Capture the cell that displays the provided text and extract its [x, y] central coordinate. 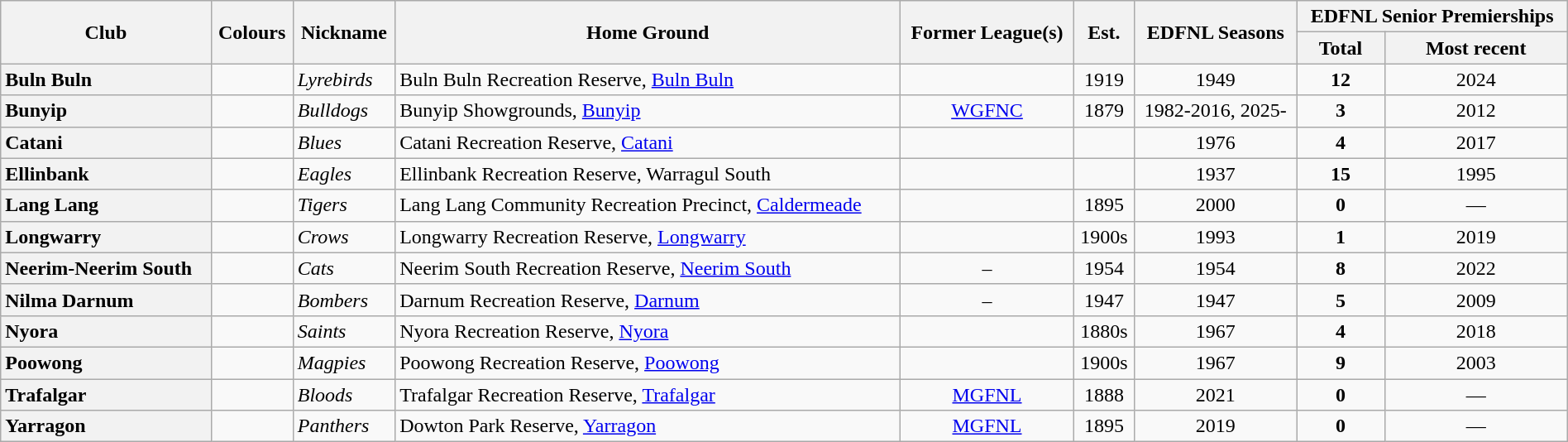
Nilma Darnum [106, 300]
Trafalgar [106, 395]
1 [1341, 237]
3 [1341, 111]
Blues [344, 142]
2000 [1216, 205]
Former League(s) [987, 32]
Bunyip Showgrounds, Bunyip [648, 111]
Saints [344, 331]
15 [1341, 174]
Crows [344, 237]
Neerim-Neerim South [106, 268]
2022 [1475, 268]
2012 [1475, 111]
8 [1341, 268]
Most recent [1475, 48]
Ellinbank [106, 174]
Buln Buln [106, 79]
1879 [1103, 111]
Catani Recreation Reserve, Catani [648, 142]
Home Ground [648, 32]
1888 [1103, 395]
Bunyip [106, 111]
1919 [1103, 79]
Est. [1103, 32]
EDFNL Senior Premierships [1432, 17]
Bombers [344, 300]
Panthers [344, 426]
1976 [1216, 142]
2024 [1475, 79]
Lang Lang Community Recreation Precinct, Caldermeade [648, 205]
Magpies [344, 363]
Club [106, 32]
Cats [344, 268]
Poowong Recreation Reserve, Poowong [648, 363]
2018 [1475, 331]
EDFNL Seasons [1216, 32]
1995 [1475, 174]
2009 [1475, 300]
Neerim South Recreation Reserve, Neerim South [648, 268]
Ellinbank Recreation Reserve, Warragul South [648, 174]
Nyora Recreation Reserve, Nyora [648, 331]
Lyrebirds [344, 79]
12 [1341, 79]
9 [1341, 363]
Eagles [344, 174]
Total [1341, 48]
Trafalgar Recreation Reserve, Trafalgar [648, 395]
Yarragon [106, 426]
2003 [1475, 363]
1982-2016, 2025- [1216, 111]
1880s [1103, 331]
Colours [251, 32]
Tigers [344, 205]
Dowton Park Reserve, Yarragon [648, 426]
Darnum Recreation Reserve, Darnum [648, 300]
Catani [106, 142]
Nickname [344, 32]
Nyora [106, 331]
Lang Lang [106, 205]
5 [1341, 300]
Buln Buln Recreation Reserve, Buln Buln [648, 79]
Bloods [344, 395]
Poowong [106, 363]
Longwarry Recreation Reserve, Longwarry [648, 237]
Bulldogs [344, 111]
Longwarry [106, 237]
1949 [1216, 79]
1937 [1216, 174]
2017 [1475, 142]
2021 [1216, 395]
1993 [1216, 237]
WGFNC [987, 111]
